For the text-containing cell, return its midpoint in [X, Y] coordinate format. 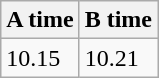
10.21 [118, 58]
10.15 [40, 58]
A time [40, 20]
B time [118, 20]
